Capture the cell that displays the provided text and extract its (x, y) central coordinate. 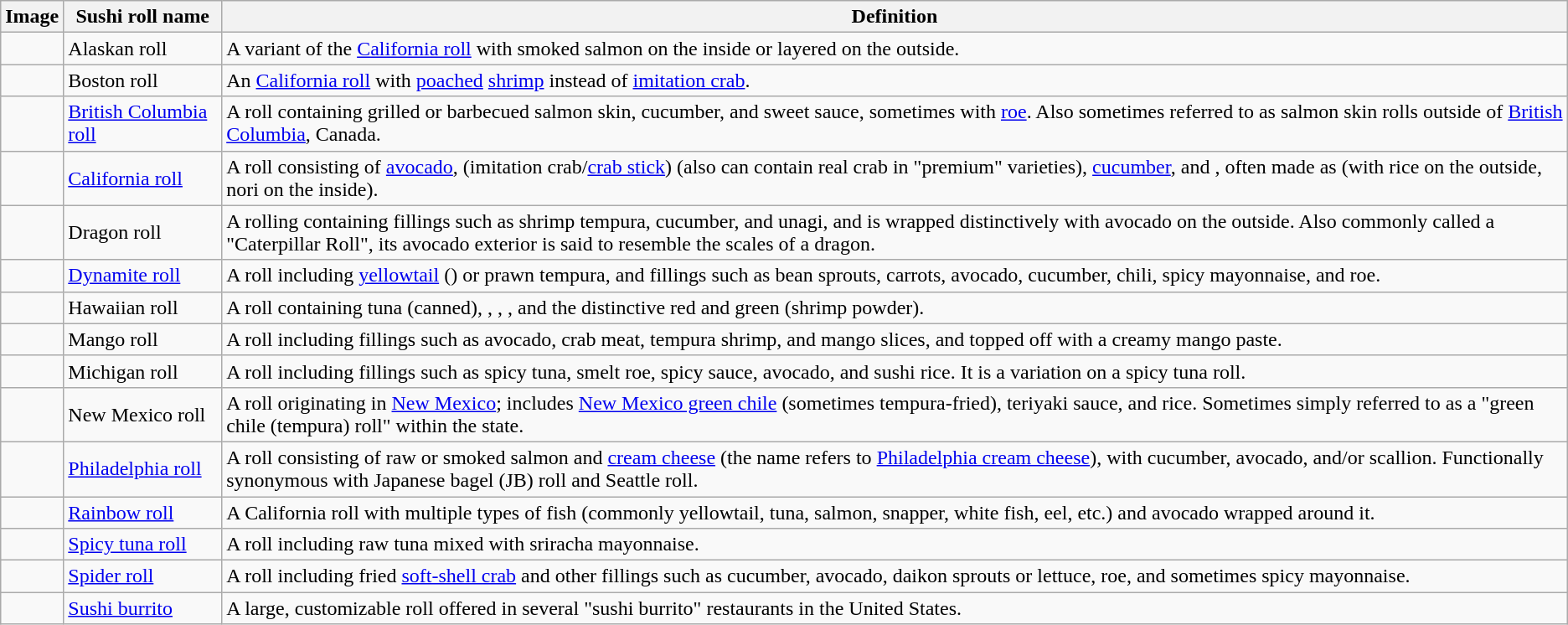
A roll including fillings such as spicy tuna, smelt roe, spicy sauce, avocado, and sushi rice. It is a variation on a spicy tuna roll. (895, 371)
Dynamite roll (142, 276)
Hawaiian roll (142, 307)
Spider roll (142, 576)
Alaskan roll (142, 49)
A roll containing tuna (canned), , , , and the distinctive red and green (shrimp powder). (895, 307)
Michigan roll (142, 371)
A variant of the California roll with smoked salmon on the inside or layered on the outside. (895, 49)
Sushi burrito (142, 608)
Image (32, 17)
Philadelphia roll (142, 469)
A California roll with multiple types of fish (commonly yellowtail, tuna, salmon, snapper, white fish, eel, etc.) and avocado wrapped around it. (895, 512)
A roll including fried soft-shell crab and other fillings such as cucumber, avocado, daikon sprouts or lettuce, roe, and sometimes spicy mayonnaise. (895, 576)
California roll (142, 178)
Rainbow roll (142, 512)
A roll including raw tuna mixed with sriracha mayonnaise. (895, 545)
A large, customizable roll offered in several "sushi burrito" restaurants in the United States. (895, 608)
Dragon roll (142, 233)
Boston roll (142, 80)
Mango roll (142, 339)
Sushi roll name (142, 17)
New Mexico roll (142, 414)
An California roll with poached shrimp instead of imitation crab. (895, 80)
A roll including fillings such as avocado, crab meat, tempura shrimp, and mango slices, and topped off with a creamy mango paste. (895, 339)
British Columbia roll (142, 124)
Spicy tuna roll (142, 545)
Definition (895, 17)
A roll including yellowtail () or prawn tempura, and fillings such as bean sprouts, carrots, avocado, cucumber, chili, spicy mayonnaise, and roe. (895, 276)
